Pinpoint the cell where the given text exists, returning its [X, Y] midpoint coordinate. 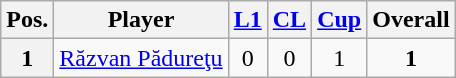
Overall [411, 20]
Player [141, 20]
Răzvan Pădureţu [141, 58]
CL [289, 20]
Pos. [28, 20]
Cup [340, 20]
L1 [248, 20]
